Extract the (X, Y) coordinate from the center of the cell holding the provided text.  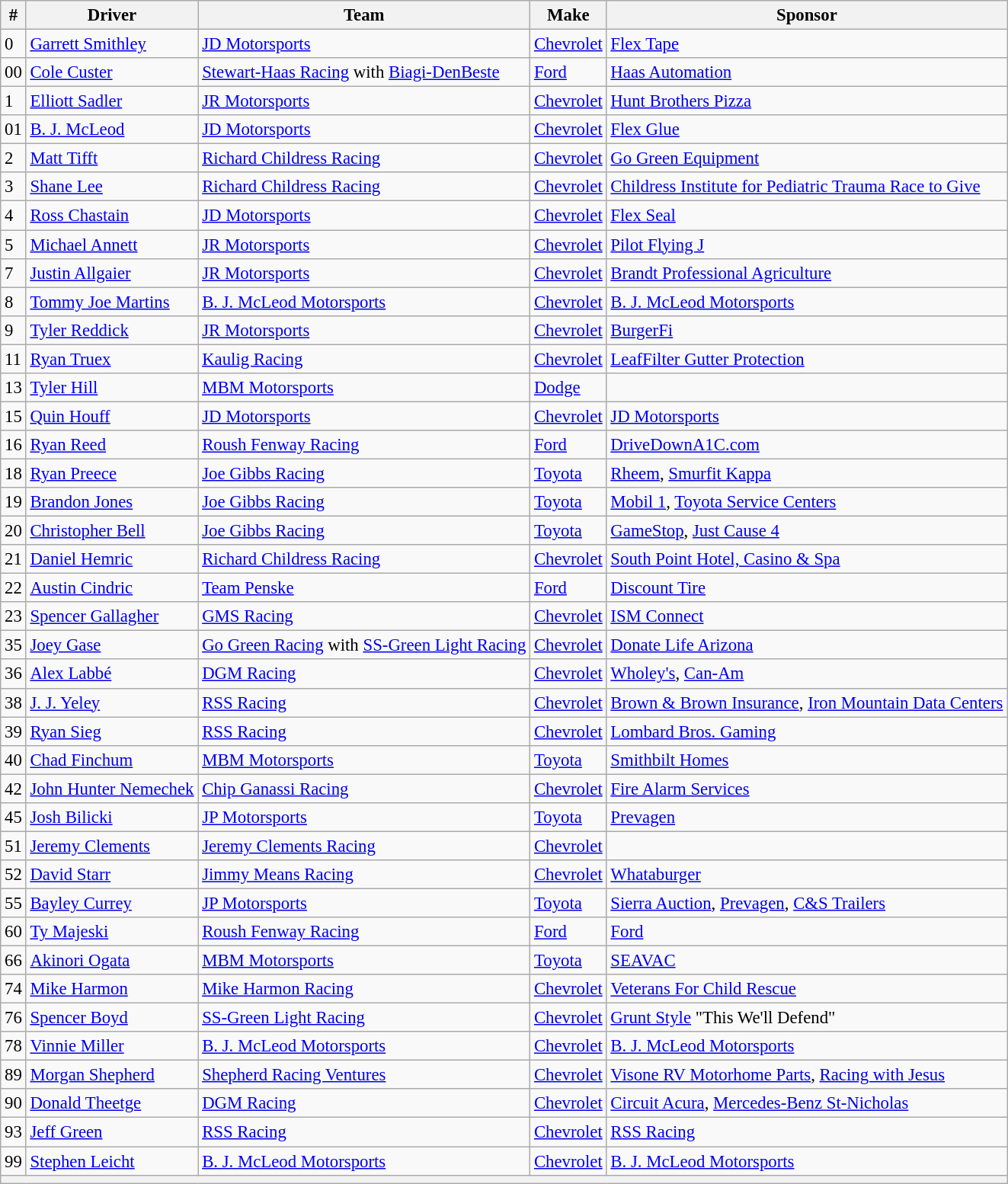
Shepherd Racing Ventures (364, 1075)
Brandt Professional Agriculture (807, 273)
90 (14, 1104)
Flex Seal (807, 216)
Spencer Boyd (112, 1018)
Bayley Currey (112, 903)
Akinori Ogata (112, 961)
Michael Annett (112, 245)
00 (14, 72)
DriveDownA1C.com (807, 445)
GMS Racing (364, 616)
Go Green Equipment (807, 158)
51 (14, 846)
Tyler Hill (112, 388)
Grunt Style "This We'll Defend" (807, 1018)
Daniel Hemric (112, 559)
Tommy Joe Martins (112, 302)
Vinnie Miller (112, 1046)
B. J. McLeod (112, 130)
Alex Labbé (112, 674)
Matt Tifft (112, 158)
J. J. Yeley (112, 702)
21 (14, 559)
8 (14, 302)
4 (14, 216)
SEAVAC (807, 961)
Make (568, 15)
Mobil 1, Toyota Service Centers (807, 502)
Sponsor (807, 15)
74 (14, 989)
Ty Majeski (112, 932)
52 (14, 875)
Driver (112, 15)
13 (14, 388)
Team Penske (364, 588)
Josh Bilicki (112, 818)
Quin Houff (112, 416)
Spencer Gallagher (112, 616)
Whataburger (807, 875)
Elliott Sadler (112, 101)
Justin Allgaier (112, 273)
Veterans For Child Rescue (807, 989)
3 (14, 187)
Go Green Racing with SS-Green Light Racing (364, 645)
Garrett Smithley (112, 44)
Ryan Reed (112, 445)
1 (14, 101)
20 (14, 531)
7 (14, 273)
Donate Life Arizona (807, 645)
Tyler Reddick (112, 330)
Jeremy Clements Racing (364, 846)
Kaulig Racing (364, 359)
76 (14, 1018)
Jeff Green (112, 1132)
Visone RV Motorhome Parts, Racing with Jesus (807, 1075)
Mike Harmon (112, 989)
40 (14, 760)
Christopher Bell (112, 531)
Prevagen (807, 818)
15 (14, 416)
LeafFilter Gutter Protection (807, 359)
Chad Finchum (112, 760)
89 (14, 1075)
11 (14, 359)
Dodge (568, 388)
Hunt Brothers Pizza (807, 101)
# (14, 15)
0 (14, 44)
99 (14, 1161)
Mike Harmon Racing (364, 989)
01 (14, 130)
Jimmy Means Racing (364, 875)
GameStop, Just Cause 4 (807, 531)
Ryan Sieg (112, 731)
23 (14, 616)
2 (14, 158)
Fire Alarm Services (807, 789)
Haas Automation (807, 72)
18 (14, 473)
Austin Cindric (112, 588)
David Starr (112, 875)
93 (14, 1132)
66 (14, 961)
Cole Custer (112, 72)
22 (14, 588)
16 (14, 445)
Discount Tire (807, 588)
Childress Institute for Pediatric Trauma Race to Give (807, 187)
Sierra Auction, Prevagen, C&S Trailers (807, 903)
Stewart-Haas Racing with Biagi-DenBeste (364, 72)
78 (14, 1046)
Flex Glue (807, 130)
Ryan Truex (112, 359)
39 (14, 731)
Lombard Bros. Gaming (807, 731)
Smithbilt Homes (807, 760)
Circuit Acura, Mercedes-Benz St-Nicholas (807, 1104)
Jeremy Clements (112, 846)
Flex Tape (807, 44)
ISM Connect (807, 616)
Rheem, Smurfit Kappa (807, 473)
Shane Lee (112, 187)
36 (14, 674)
Brown & Brown Insurance, Iron Mountain Data Centers (807, 702)
Chip Ganassi Racing (364, 789)
Wholey's, Can-Am (807, 674)
Donald Theetge (112, 1104)
Ross Chastain (112, 216)
Team (364, 15)
Ryan Preece (112, 473)
Stephen Leicht (112, 1161)
38 (14, 702)
Joey Gase (112, 645)
Brandon Jones (112, 502)
5 (14, 245)
60 (14, 932)
9 (14, 330)
South Point Hotel, Casino & Spa (807, 559)
SS-Green Light Racing (364, 1018)
35 (14, 645)
55 (14, 903)
BurgerFi (807, 330)
45 (14, 818)
John Hunter Nemechek (112, 789)
19 (14, 502)
Pilot Flying J (807, 245)
Morgan Shepherd (112, 1075)
42 (14, 789)
